Provide the (X, Y) coordinate of the cell's center where the given text is located.  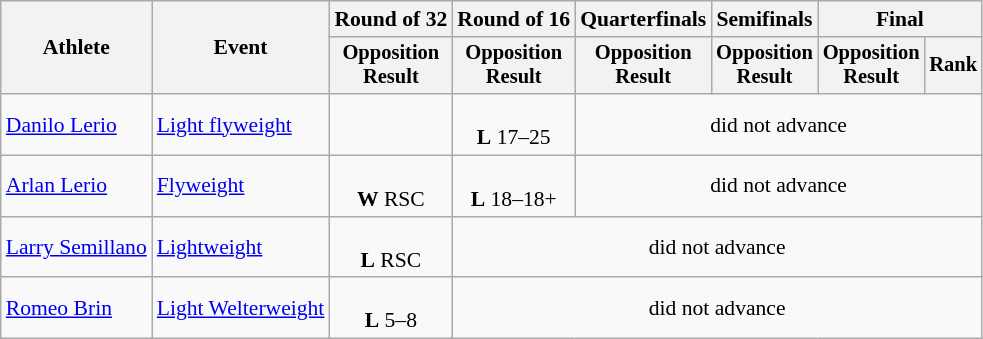
Larry Semillano (76, 248)
L 18–18+ (514, 186)
Semifinals (764, 19)
Light Welterweight (241, 308)
Event (241, 48)
L RSC (390, 248)
Flyweight (241, 186)
Lightweight (241, 248)
Round of 16 (514, 19)
W RSC (390, 186)
Romeo Brin (76, 308)
L 5–8 (390, 308)
Rank (953, 66)
Final (900, 19)
Quarterfinals (643, 19)
Danilo Lerio (76, 124)
Light flyweight (241, 124)
L 17–25 (514, 124)
Athlete (76, 48)
Arlan Lerio (76, 186)
Round of 32 (390, 19)
